Find where the given text appears and provide that cell's center as [X, Y] coordinate. 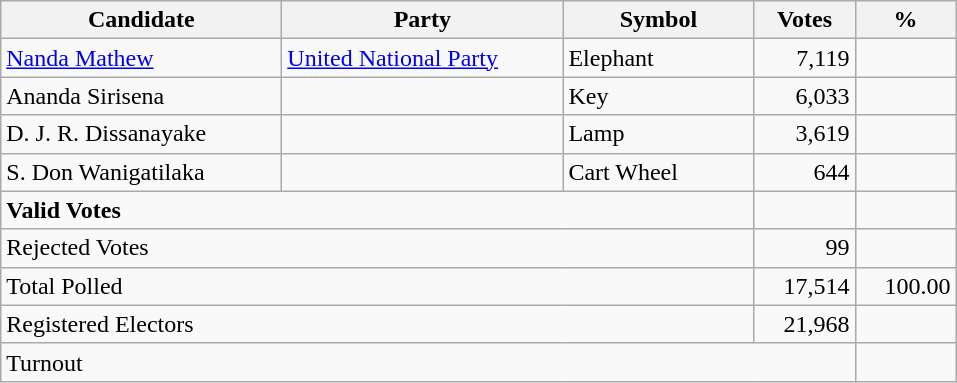
Turnout [428, 362]
Valid Votes [378, 210]
% [906, 20]
Total Polled [378, 286]
S. Don Wanigatilaka [142, 172]
100.00 [906, 286]
Party [422, 20]
Candidate [142, 20]
3,619 [804, 134]
Rejected Votes [378, 248]
99 [804, 248]
D. J. R. Dissanayake [142, 134]
17,514 [804, 286]
Symbol [658, 20]
6,033 [804, 96]
7,119 [804, 58]
Key [658, 96]
United National Party [422, 58]
Ananda Sirisena [142, 96]
Elephant [658, 58]
Lamp [658, 134]
Cart Wheel [658, 172]
Registered Electors [378, 324]
644 [804, 172]
21,968 [804, 324]
Nanda Mathew [142, 58]
Votes [804, 20]
